Provide the [X, Y] coordinate of the cell's center where the given text is located.  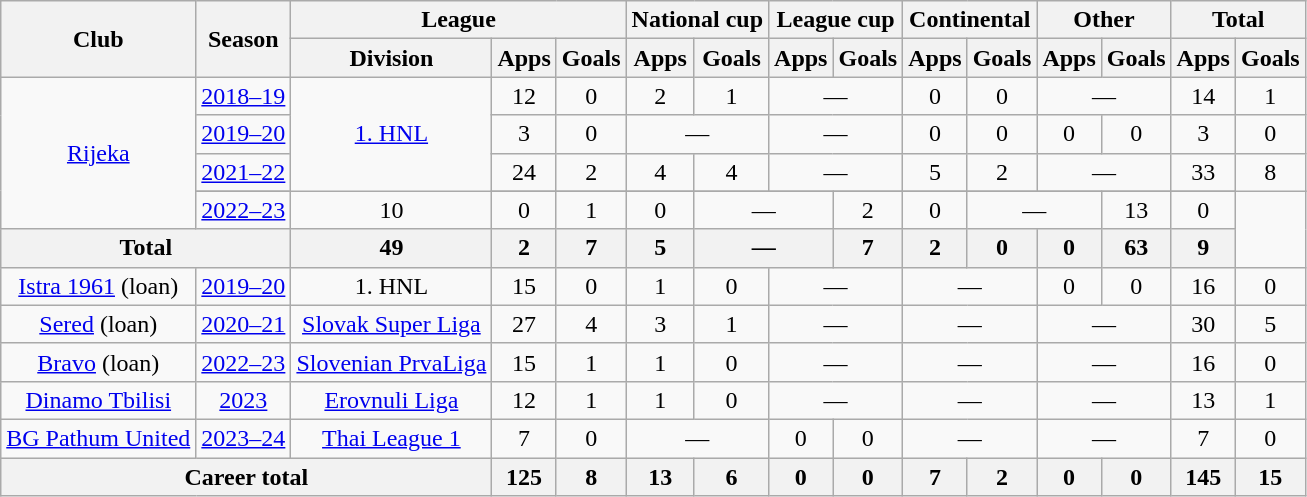
30 [1203, 324]
Istra 1961 (loan) [98, 286]
Thai League 1 [392, 438]
27 [524, 324]
Rijeka [98, 153]
14 [1203, 96]
Erovnuli Liga [392, 400]
2023 [244, 400]
33 [1203, 172]
10 [392, 210]
125 [524, 477]
63 [1136, 248]
Club [98, 39]
Slovenian PrvaLiga [392, 362]
49 [392, 248]
Other [1104, 20]
6 [731, 477]
145 [1203, 477]
League cup [836, 20]
National cup [697, 20]
Slovak Super Liga [392, 324]
Sered (loan) [98, 324]
Career total [246, 477]
2018–19 [244, 96]
2023–24 [244, 438]
League [458, 20]
Bravo (loan) [98, 362]
Division [392, 58]
Dinamo Tbilisi [98, 400]
2020–21 [244, 324]
Season [244, 39]
Continental [970, 20]
24 [524, 172]
9 [1203, 248]
BG Pathum United [98, 438]
2021–22 [244, 172]
